Provide the (X, Y) coordinate of the cell's center where the given text is located.  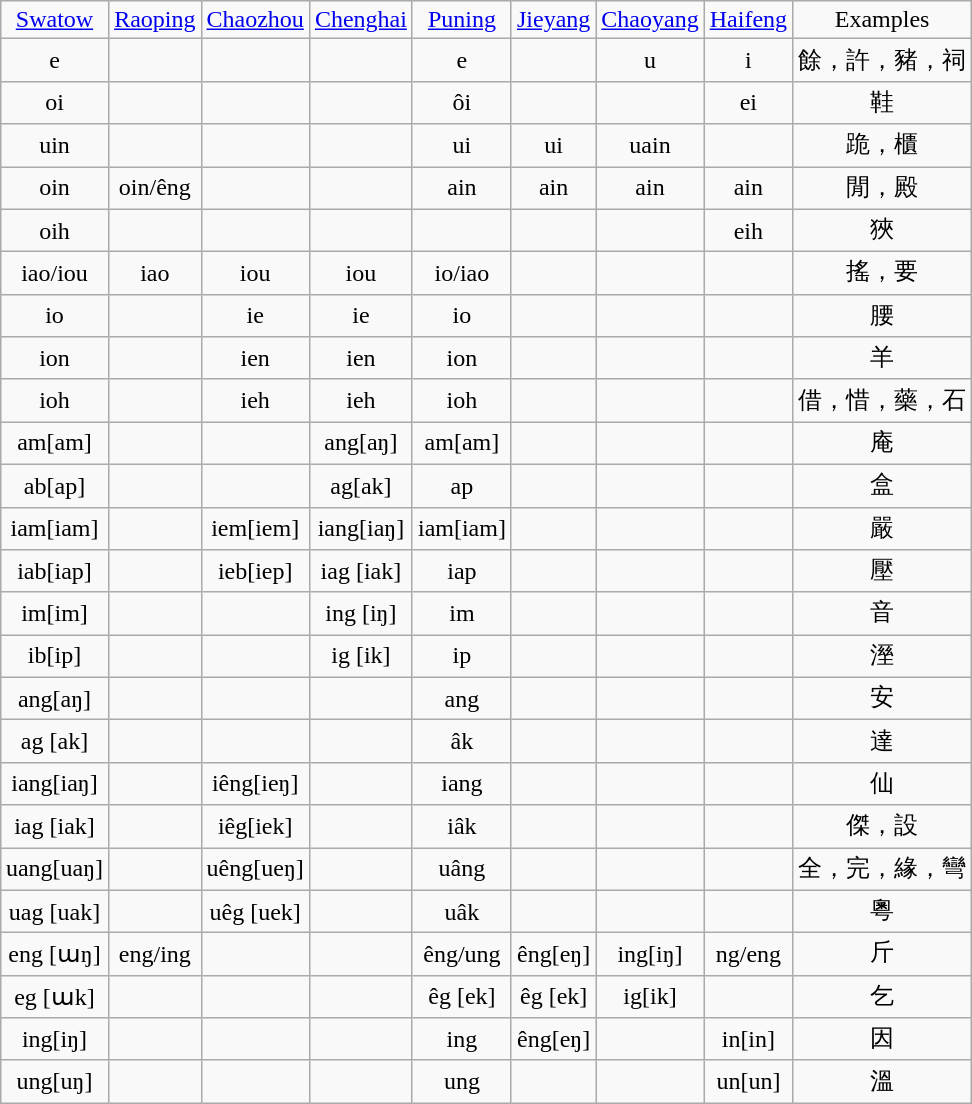
狹 (882, 230)
oin/êng (155, 188)
ag [ak] (54, 742)
oin (54, 188)
uin (54, 146)
全，完，緣，彎 (882, 870)
ang (462, 698)
uêg [uek] (255, 912)
ap (462, 486)
ung (462, 1082)
âk (462, 742)
Chenghai (360, 20)
嚴 (882, 528)
un[un] (748, 1082)
io/iao (462, 274)
Haifeng (748, 20)
仙 (882, 784)
Raoping (155, 20)
安 (882, 698)
ag[ak] (360, 486)
粵 (882, 912)
im[im] (54, 614)
uang[uaŋ] (54, 870)
oi (54, 102)
跪，櫃 (882, 146)
達 (882, 742)
in[in] (748, 1040)
eng/ing (155, 954)
iao/iou (54, 274)
斤 (882, 954)
ib[ip] (54, 656)
ab[ap] (54, 486)
音 (882, 614)
ei (748, 102)
壓 (882, 572)
ip (462, 656)
ôi (462, 102)
uâk (462, 912)
im (462, 614)
Puning (462, 20)
閒，殿 (882, 188)
搖，要 (882, 274)
Swatow (54, 20)
傑，設 (882, 826)
借，惜，藥，石 (882, 400)
i (748, 60)
oih (54, 230)
盒 (882, 486)
ing (462, 1040)
iab[iap] (54, 572)
ing [iŋ] (360, 614)
餘，許，豬，祠 (882, 60)
ig [ik] (360, 656)
腰 (882, 316)
鞋 (882, 102)
iâk (462, 826)
uâng (462, 870)
u (650, 60)
溫 (882, 1082)
uain (650, 146)
羊 (882, 358)
eg [ɯk] (54, 996)
因 (882, 1040)
iao (155, 274)
iang (462, 784)
uag [uak] (54, 912)
iem[iem] (255, 528)
溼 (882, 656)
eng [ɯŋ] (54, 954)
iêng[ieŋ] (255, 784)
ung[uŋ] (54, 1082)
êng/ung (462, 954)
iap (462, 572)
Jieyang (553, 20)
eih (748, 230)
iêg[iek] (255, 826)
Examples (882, 20)
ieb[iep] (255, 572)
uêng[ueŋ] (255, 870)
Chaoyang (650, 20)
Chaozhou (255, 20)
ng/eng (748, 954)
乞 (882, 996)
ig[ik] (650, 996)
庵 (882, 444)
